Determine the (X, Y) coordinate at the center of the cell enclosing the given text.  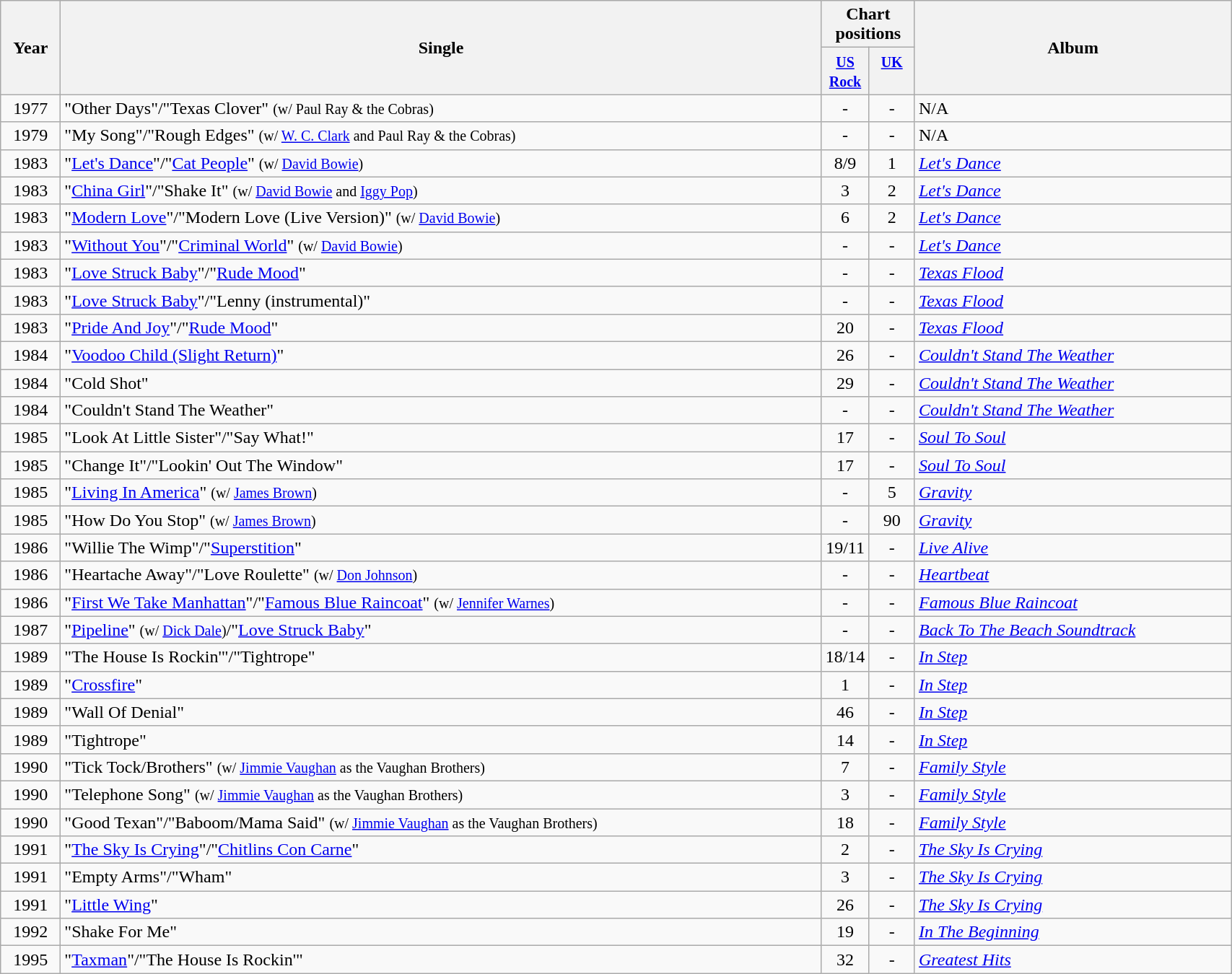
"Love Struck Baby"/"Rude Mood" (441, 273)
"Voodoo Child (Slight Return)" (441, 355)
1977 (30, 108)
"Other Days"/"Texas Clover" (w/ Paul Ray & the Cobras) (441, 108)
18/14 (845, 657)
In The Beginning (1072, 932)
"Willie The Wimp"/"Superstition" (441, 548)
"Pipeline" (w/ Dick Dale)/"Love Struck Baby" (441, 630)
29 (845, 383)
Single (441, 48)
19 (845, 932)
Live Alive (1072, 548)
6 (845, 218)
14 (845, 740)
20 (845, 328)
"My Song"/"Rough Edges" (w/ W. C. Clark and Paul Ray & the Cobras) (441, 136)
19/11 (845, 548)
1995 (30, 960)
Heartbeat (1072, 575)
32 (845, 960)
US Rock (845, 71)
UK (892, 71)
"The Sky Is Crying"/"Chitlins Con Carne" (441, 850)
"Empty Arms"/"Wham" (441, 877)
"China Girl"/"Shake It" (w/ David Bowie and Iggy Pop) (441, 190)
1992 (30, 932)
"Change It"/"Lookin' Out The Window" (441, 465)
"Good Texan"/"Baboom/Mama Said" (w/ Jimmie Vaughan as the Vaughan Brothers) (441, 822)
"Living In America" (w/ James Brown) (441, 493)
7 (845, 767)
"Tightrope" (441, 740)
"Telephone Song" (w/ Jimmie Vaughan as the Vaughan Brothers) (441, 794)
5 (892, 493)
"Shake For Me" (441, 932)
"Little Wing" (441, 905)
"First We Take Manhattan"/"Famous Blue Raincoat" (w/ Jennifer Warnes) (441, 602)
18 (845, 822)
90 (892, 520)
"Modern Love"/"Modern Love (Live Version)" (w/ David Bowie) (441, 218)
"Couldn't Stand The Weather" (441, 411)
"Crossfire" (441, 685)
"Pride And Joy"/"Rude Mood" (441, 328)
"Look At Little Sister"/"Say What!" (441, 438)
"Without You"/"Criminal World" (w/ David Bowie) (441, 245)
46 (845, 712)
Famous Blue Raincoat (1072, 602)
Greatest Hits (1072, 960)
Year (30, 48)
Album (1072, 48)
"How Do You Stop" (w/ James Brown) (441, 520)
"Taxman"/"The House Is Rockin'" (441, 960)
1987 (30, 630)
"Let's Dance"/"Cat People" (w/ David Bowie) (441, 163)
"Cold Shot" (441, 383)
"Heartache Away"/"Love Roulette" (w/ Don Johnson) (441, 575)
"The House Is Rockin'"/"Tightrope" (441, 657)
Back To The Beach Soundtrack (1072, 630)
1979 (30, 136)
8/9 (845, 163)
"Wall Of Denial" (441, 712)
Chart positions (868, 25)
"Tick Tock/Brothers" (w/ Jimmie Vaughan as the Vaughan Brothers) (441, 767)
"Love Struck Baby"/"Lenny (instrumental)" (441, 300)
